Locate the cell with the specified text and output its (x, y) center coordinate. 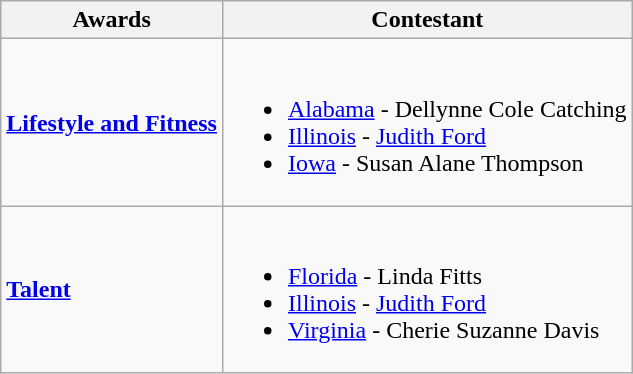
Florida - Linda Fitts Illinois - Judith Ford Virginia - Cherie Suzanne Davis (427, 290)
Awards (112, 20)
Alabama - Dellynne Cole Catching Illinois - Judith Ford Iowa - Susan Alane Thompson (427, 122)
Contestant (427, 20)
Talent (112, 290)
Lifestyle and Fitness (112, 122)
